Capture the cell that displays the provided text and extract its [x, y] central coordinate. 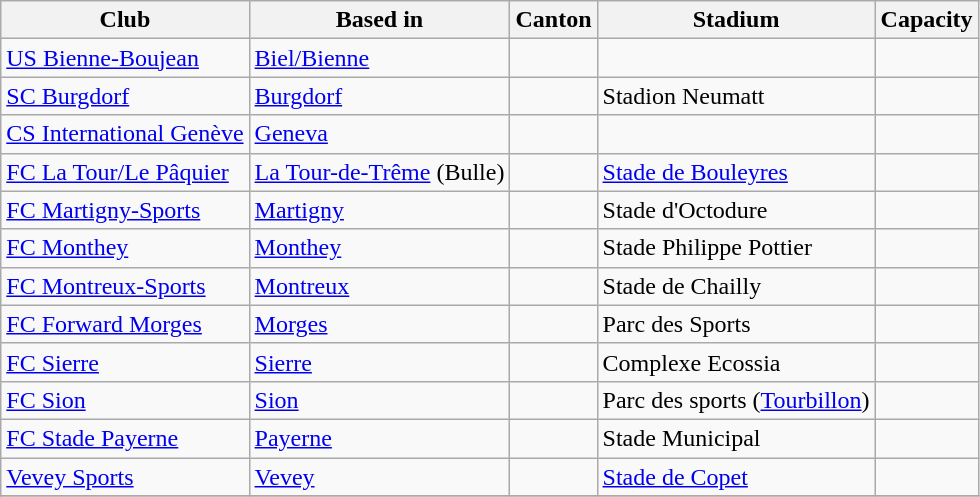
FC Stade Payerne [125, 438]
Sion [380, 400]
FC Monthey [125, 248]
Vevey [380, 477]
Martigny [380, 210]
Parc des sports (Tourbillon) [736, 400]
La Tour-de-Trême (Bulle) [380, 172]
Based in [380, 20]
Stade de Copet [736, 477]
Stade Municipal [736, 438]
FC Sion [125, 400]
Canton [554, 20]
Stade Philippe Pottier [736, 248]
Biel/Bienne [380, 58]
Stade de Bouleyres [736, 172]
SC Burgdorf [125, 96]
Stadium [736, 20]
Geneva [380, 134]
Monthey [380, 248]
Stade de Chailly [736, 286]
Club [125, 20]
Montreux [380, 286]
Complexe Ecossia [736, 362]
FC Sierre [125, 362]
US Bienne-Boujean [125, 58]
Stadion Neumatt [736, 96]
Stade d'Octodure [736, 210]
Capacity [926, 20]
Morges [380, 324]
CS International Genève [125, 134]
FC Montreux-Sports [125, 286]
FC Forward Morges [125, 324]
Payerne [380, 438]
FC Martigny-Sports [125, 210]
Vevey Sports [125, 477]
Burgdorf [380, 96]
Parc des Sports [736, 324]
FC La Tour/Le Pâquier [125, 172]
Sierre [380, 362]
